Detect which cell encompasses the target text, then output its (x, y) center coordinate. 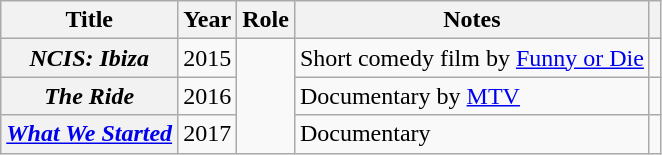
The Ride (90, 96)
What We Started (90, 134)
2015 (208, 58)
Documentary by MTV (472, 96)
Documentary (472, 134)
Role (266, 20)
Title (90, 20)
Short comedy film by Funny or Die (472, 58)
NCIS: Ibiza (90, 58)
2016 (208, 96)
Year (208, 20)
2017 (208, 134)
Notes (472, 20)
